Return [x, y] of the center of cell containing provided text 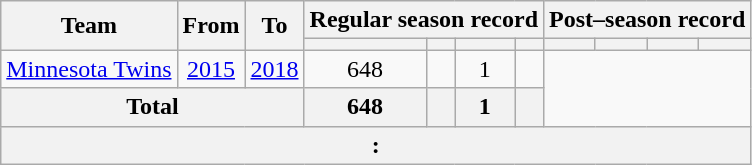
Team [89, 26]
2018 [274, 69]
From [211, 26]
Regular season record [424, 20]
: [376, 145]
2015 [211, 69]
To [274, 26]
Total [152, 107]
Minnesota Twins [89, 69]
Post–season record [648, 20]
